Output the (x, y) coordinate of the center of the cell containing the given text.  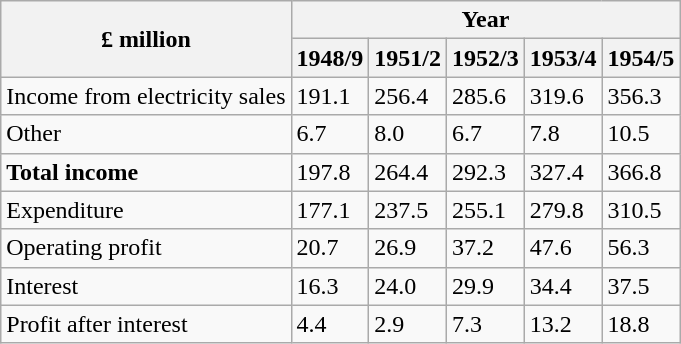
285.6 (486, 96)
279.8 (563, 210)
Total income (146, 172)
292.3 (486, 172)
177.1 (330, 210)
8.0 (408, 134)
Income from electricity sales (146, 96)
37.5 (641, 286)
13.2 (563, 324)
47.6 (563, 248)
356.3 (641, 96)
Year (486, 20)
Interest (146, 286)
Expenditure (146, 210)
16.3 (330, 286)
366.8 (641, 172)
29.9 (486, 286)
1954/5 (641, 58)
327.4 (563, 172)
Other (146, 134)
Operating profit (146, 248)
37.2 (486, 248)
24.0 (408, 286)
26.9 (408, 248)
191.1 (330, 96)
1951/2 (408, 58)
319.6 (563, 96)
£ million (146, 39)
1948/9 (330, 58)
1952/3 (486, 58)
Profit after interest (146, 324)
256.4 (408, 96)
197.8 (330, 172)
237.5 (408, 210)
264.4 (408, 172)
4.4 (330, 324)
310.5 (641, 210)
7.8 (563, 134)
10.5 (641, 134)
20.7 (330, 248)
7.3 (486, 324)
56.3 (641, 248)
18.8 (641, 324)
1953/4 (563, 58)
2.9 (408, 324)
34.4 (563, 286)
255.1 (486, 210)
